Provide the [X, Y] coordinate of the cell's center where the given text is located.  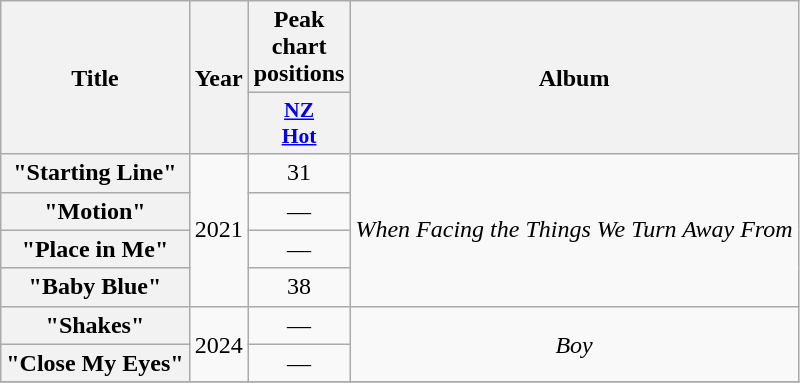
31 [299, 173]
"Baby Blue" [95, 287]
Peak chart positions [299, 47]
"Place in Me" [95, 249]
Boy [574, 344]
When Facing the Things We Turn Away From [574, 230]
2024 [218, 344]
"Starting Line" [95, 173]
Album [574, 78]
NZHot [299, 124]
38 [299, 287]
Title [95, 78]
Year [218, 78]
"Motion" [95, 211]
"Shakes" [95, 325]
2021 [218, 230]
"Close My Eyes" [95, 363]
